Capture the cell that displays the provided text and extract its (x, y) central coordinate. 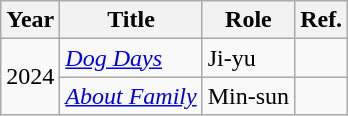
Ref. (322, 20)
Title (131, 20)
Min-sun (248, 96)
2024 (30, 77)
Year (30, 20)
About Family (131, 96)
Dog Days (131, 58)
Ji-yu (248, 58)
Role (248, 20)
